Return the [X, Y] coordinate for the center point of the cell that contains the specified text.  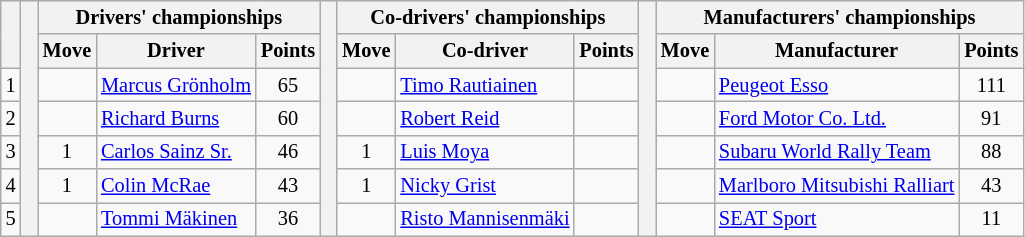
Peugeot Esso [836, 85]
Marlboro Mitsubishi Ralliart [836, 186]
Luis Moya [484, 152]
Manufacturers' championships [840, 17]
Co-drivers' championships [488, 17]
46 [288, 152]
Subaru World Rally Team [836, 152]
91 [991, 118]
5 [11, 219]
36 [288, 219]
4 [11, 186]
Manufacturer [836, 51]
SEAT Sport [836, 219]
60 [288, 118]
Nicky Grist [484, 186]
Drivers' championships [179, 17]
Timo Rautiainen [484, 85]
3 [11, 152]
2 [11, 118]
111 [991, 85]
Carlos Sainz Sr. [176, 152]
Richard Burns [176, 118]
Tommi Mäkinen [176, 219]
Ford Motor Co. Ltd. [836, 118]
Risto Mannisenmäki [484, 219]
Marcus Grönholm [176, 85]
Robert Reid [484, 118]
65 [288, 85]
11 [991, 219]
88 [991, 152]
Driver [176, 51]
Colin McRae [176, 186]
Co-driver [484, 51]
